Scan for the cell matching the given text and deliver its (x, y) coordinate at center. 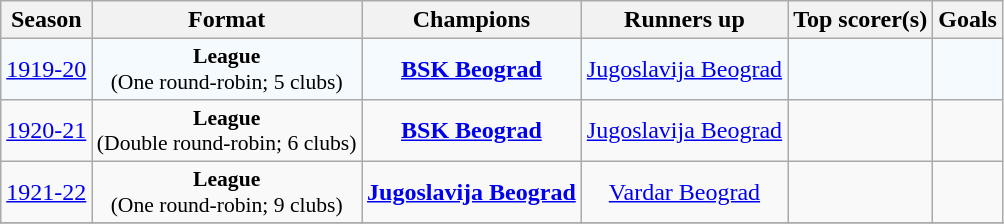
Goals (968, 20)
Champions (472, 20)
Vardar Beograd (684, 192)
League(Double round-robin; 6 clubs) (227, 130)
League(One round-robin; 9 clubs) (227, 192)
Season (46, 20)
1921-22 (46, 192)
Format (227, 20)
Top scorer(s) (860, 20)
1919-20 (46, 70)
1920-21 (46, 130)
League(One round-robin; 5 clubs) (227, 70)
Runners up (684, 20)
